Determine the [x, y] coordinate at the center of the cell enclosing the given text.  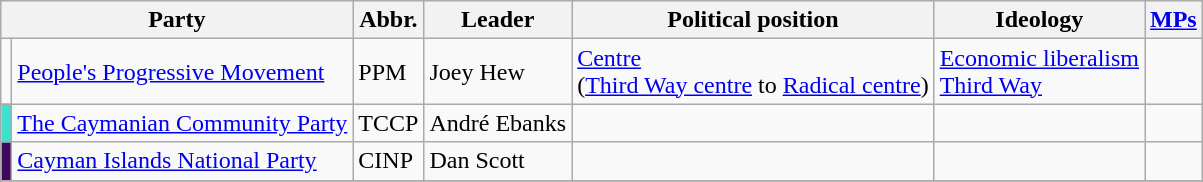
The Caymanian Community Party [182, 123]
TCCP [388, 123]
Political position [754, 20]
Leader [498, 20]
MPs [1174, 20]
Centre(Third Way centre to Radical centre) [754, 72]
PPM [388, 72]
Party [177, 20]
People's Progressive Movement [182, 72]
André Ebanks [498, 123]
Ideology [1039, 20]
CINP [388, 161]
Dan Scott [498, 161]
Cayman Islands National Party [182, 161]
Abbr. [388, 20]
Economic liberalismThird Way [1039, 72]
Joey Hew [498, 72]
